Scan for the cell matching the given text and deliver its [X, Y] coordinate at center. 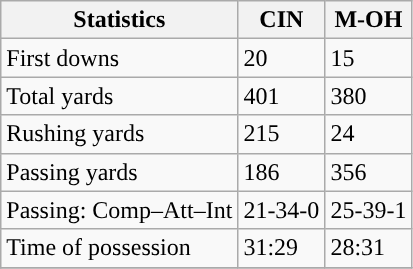
CIN [282, 20]
24 [368, 134]
Total yards [120, 96]
215 [282, 134]
380 [368, 96]
Passing: Comp–Att–Int [120, 210]
28:31 [368, 248]
356 [368, 172]
401 [282, 96]
31:29 [282, 248]
First downs [120, 58]
20 [282, 58]
15 [368, 58]
M-OH [368, 20]
Statistics [120, 20]
186 [282, 172]
Passing yards [120, 172]
Time of possession [120, 248]
25-39-1 [368, 210]
21-34-0 [282, 210]
Rushing yards [120, 134]
